Return the [X, Y] coordinate for the center point of the cell that contains the specified text.  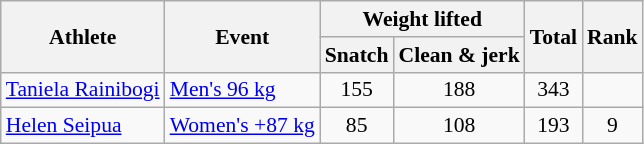
Rank [612, 36]
Helen Seipua [83, 126]
Weight lifted [422, 19]
108 [458, 126]
Men's 96 kg [242, 90]
Clean & jerk [458, 55]
Event [242, 36]
Total [554, 36]
Snatch [357, 55]
9 [612, 126]
188 [458, 90]
343 [554, 90]
85 [357, 126]
193 [554, 126]
155 [357, 90]
Women's +87 kg [242, 126]
Taniela Rainibogi [83, 90]
Athlete [83, 36]
